Detect which cell encompasses the target text, then output its [x, y] center coordinate. 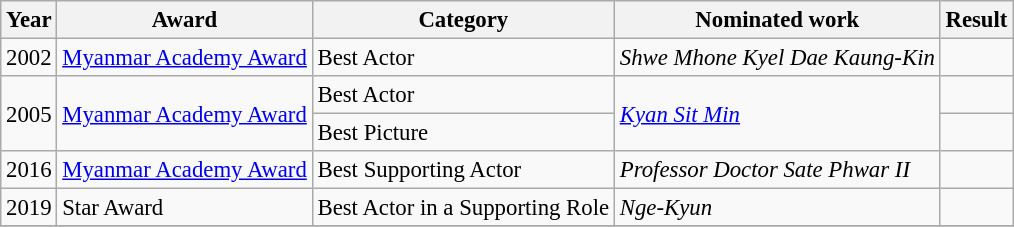
Award [184, 20]
2005 [29, 114]
Best Actor in a Supporting Role [463, 208]
Nominated work [777, 20]
Best Picture [463, 133]
Best Supporting Actor [463, 170]
Result [976, 20]
Year [29, 20]
Category [463, 20]
Professor Doctor Sate Phwar II [777, 170]
2002 [29, 58]
Nge-Kyun [777, 208]
Star Award [184, 208]
2016 [29, 170]
Kyan Sit Min [777, 114]
2019 [29, 208]
Shwe Mhone Kyel Dae Kaung-Kin [777, 58]
